Scan for the cell matching the given text and deliver its [x, y] coordinate at center. 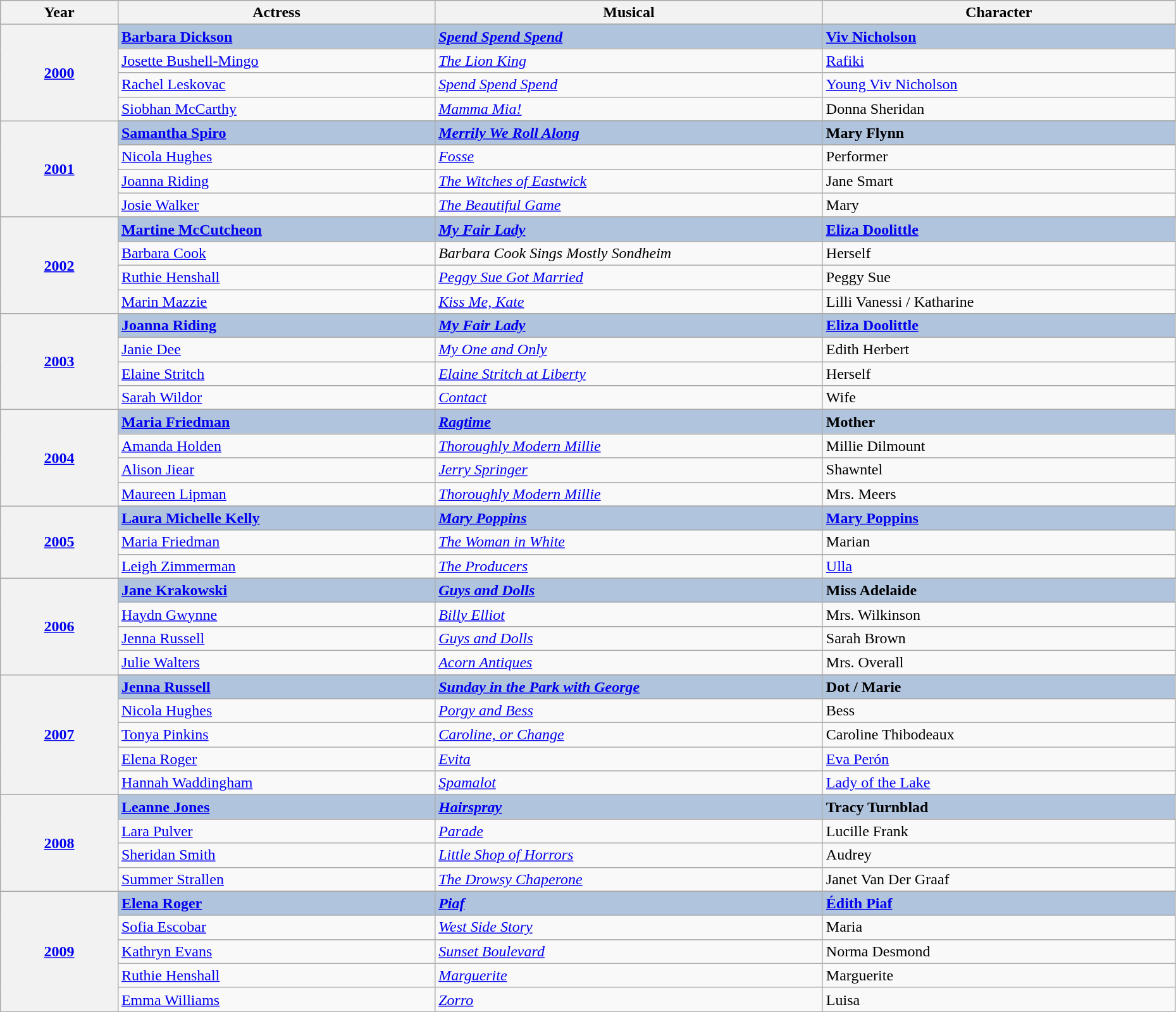
Lady of the Lake [998, 783]
2000 [59, 73]
Janie Dee [276, 350]
Barbara Cook Sings Mostly Sondheim [629, 253]
Young Viv Nicholson [998, 85]
Character [998, 13]
Rafiki [998, 61]
Mary [998, 205]
Sunset Boulevard [629, 951]
Mamma Mia! [629, 109]
Ragtime [629, 422]
Acorn Antiques [629, 662]
Caroline, or Change [629, 735]
Peggy Sue Got Married [629, 277]
Billy Elliot [629, 614]
2003 [59, 362]
Viv Nicholson [998, 37]
2005 [59, 542]
Spamalot [629, 783]
Mrs. Wilkinson [998, 614]
Barbara Cook [276, 253]
Siobhan McCarthy [276, 109]
Alison Jiear [276, 470]
Parade [629, 831]
Hairspray [629, 807]
Jane Krakowski [276, 590]
Édith Piaf [998, 903]
Maria [998, 927]
Jerry Springer [629, 470]
West Side Story [629, 927]
2001 [59, 169]
Edith Herbert [998, 350]
Martine McCutcheon [276, 229]
Evita [629, 759]
Sunday in the Park with George [629, 686]
The Witches of Eastwick [629, 181]
Julie Walters [276, 662]
Millie Dilmount [998, 446]
Sarah Brown [998, 638]
The Producers [629, 566]
Wife [998, 398]
Dot / Marie [998, 686]
Performer [998, 157]
The Woman in White [629, 542]
Piaf [629, 903]
Kiss Me, Kate [629, 302]
Jane Smart [998, 181]
Mrs. Overall [998, 662]
The Lion King [629, 61]
Caroline Thibodeaux [998, 735]
Year [59, 13]
Shawntel [998, 470]
Mrs. Meers [998, 494]
Lilli Vanessi / Katharine [998, 302]
Sarah Wildor [276, 398]
Marian [998, 542]
Norma Desmond [998, 951]
Rachel Leskovac [276, 85]
Ulla [998, 566]
Amanda Holden [276, 446]
Barbara Dickson [276, 37]
Janet Van Der Graaf [998, 879]
Emma Williams [276, 999]
Porgy and Bess [629, 711]
Leigh Zimmerman [276, 566]
Elaine Stritch at Liberty [629, 374]
Elaine Stritch [276, 374]
Leanne Jones [276, 807]
The Drowsy Chaperone [629, 879]
Zorro [629, 999]
Actress [276, 13]
Musical [629, 13]
Sofia Escobar [276, 927]
Josette Bushell-Mingo [276, 61]
2008 [59, 843]
My One and Only [629, 350]
2009 [59, 951]
Kathryn Evans [276, 951]
2004 [59, 458]
Eva Perón [998, 759]
2007 [59, 734]
Laura Michelle Kelly [276, 518]
Peggy Sue [998, 277]
Samantha Spiro [276, 133]
Tonya Pinkins [276, 735]
Lucille Frank [998, 831]
2006 [59, 626]
2002 [59, 265]
Bess [998, 711]
Lara Pulver [276, 831]
The Beautiful Game [629, 205]
Donna Sheridan [998, 109]
Miss Adelaide [998, 590]
Mother [998, 422]
Marin Mazzie [276, 302]
Mary Flynn [998, 133]
Merrily We Roll Along [629, 133]
Hannah Waddingham [276, 783]
Tracy Turnblad [998, 807]
Audrey [998, 855]
Haydn Gwynne [276, 614]
Luisa [998, 999]
Sheridan Smith [276, 855]
Summer Strallen [276, 879]
Fosse [629, 157]
Contact [629, 398]
Little Shop of Horrors [629, 855]
Maureen Lipman [276, 494]
Josie Walker [276, 205]
